From the cell containing the given text, extract its center point as [x, y] coordinate. 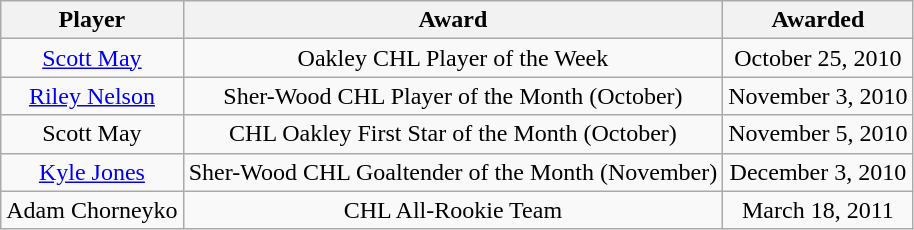
Riley Nelson [92, 96]
Adam Chorneyko [92, 210]
November 3, 2010 [818, 96]
Oakley CHL Player of the Week [453, 58]
March 18, 2011 [818, 210]
Awarded [818, 20]
December 3, 2010 [818, 172]
November 5, 2010 [818, 134]
Player [92, 20]
October 25, 2010 [818, 58]
Award [453, 20]
CHL Oakley First Star of the Month (October) [453, 134]
Sher-Wood CHL Player of the Month (October) [453, 96]
Sher-Wood CHL Goaltender of the Month (November) [453, 172]
Kyle Jones [92, 172]
CHL All-Rookie Team [453, 210]
